From the cell containing the given text, extract its center point as (X, Y) coordinate. 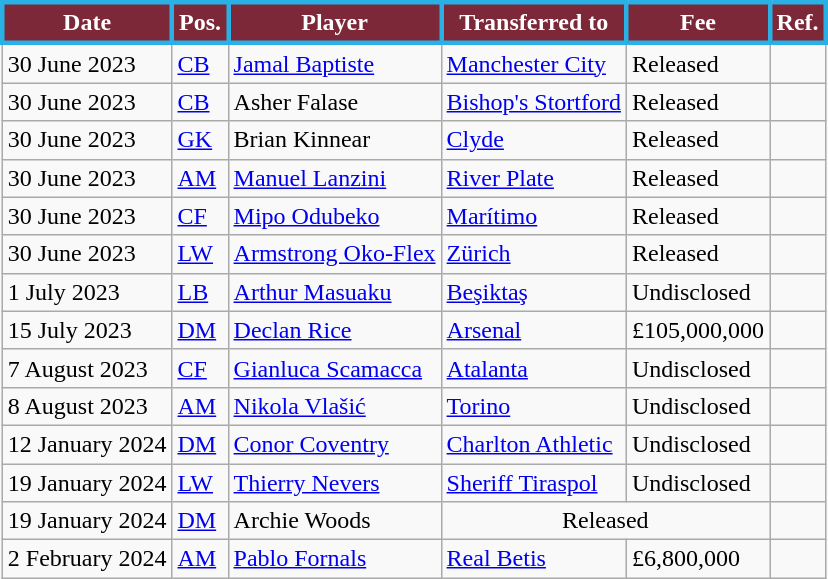
Declan Rice (334, 330)
Marítimo (534, 216)
Atalanta (534, 368)
Brian Kinnear (334, 140)
Pos. (200, 22)
Sheriff Tiraspol (534, 483)
Mipo Odubeko (334, 216)
Transferred to (534, 22)
Fee (698, 22)
Nikola Vlašić (334, 406)
Archie Woods (334, 521)
Thierry Nevers (334, 483)
Ref. (798, 22)
£6,800,000 (698, 559)
12 January 2024 (87, 444)
Torino (534, 406)
Arthur Masuaku (334, 292)
GK (200, 140)
15 July 2023 (87, 330)
Date (87, 22)
Zürich (534, 254)
Armstrong Oko-Flex (334, 254)
Jamal Baptiste (334, 63)
Beşiktaş (534, 292)
8 August 2023 (87, 406)
LB (200, 292)
Player (334, 22)
Arsenal (534, 330)
Real Betis (534, 559)
Charlton Athletic (534, 444)
7 August 2023 (87, 368)
£105,000,000 (698, 330)
Gianluca Scamacca (334, 368)
Asher Falase (334, 102)
Bishop's Stortford (534, 102)
Clyde (534, 140)
Manchester City (534, 63)
River Plate (534, 178)
Manuel Lanzini (334, 178)
2 February 2024 (87, 559)
1 July 2023 (87, 292)
Conor Coventry (334, 444)
Pablo Fornals (334, 559)
